Locate the cell with the specified text and output its [x, y] center coordinate. 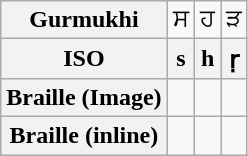
Gurmukhi [84, 20]
ISO [84, 59]
ਸ [181, 20]
Braille (inline) [84, 135]
ṛ [234, 59]
Braille (Image) [84, 97]
ਹ [208, 20]
h [208, 59]
s [181, 59]
ੜ [234, 20]
